Detect which cell encompasses the target text, then output its [X, Y] center coordinate. 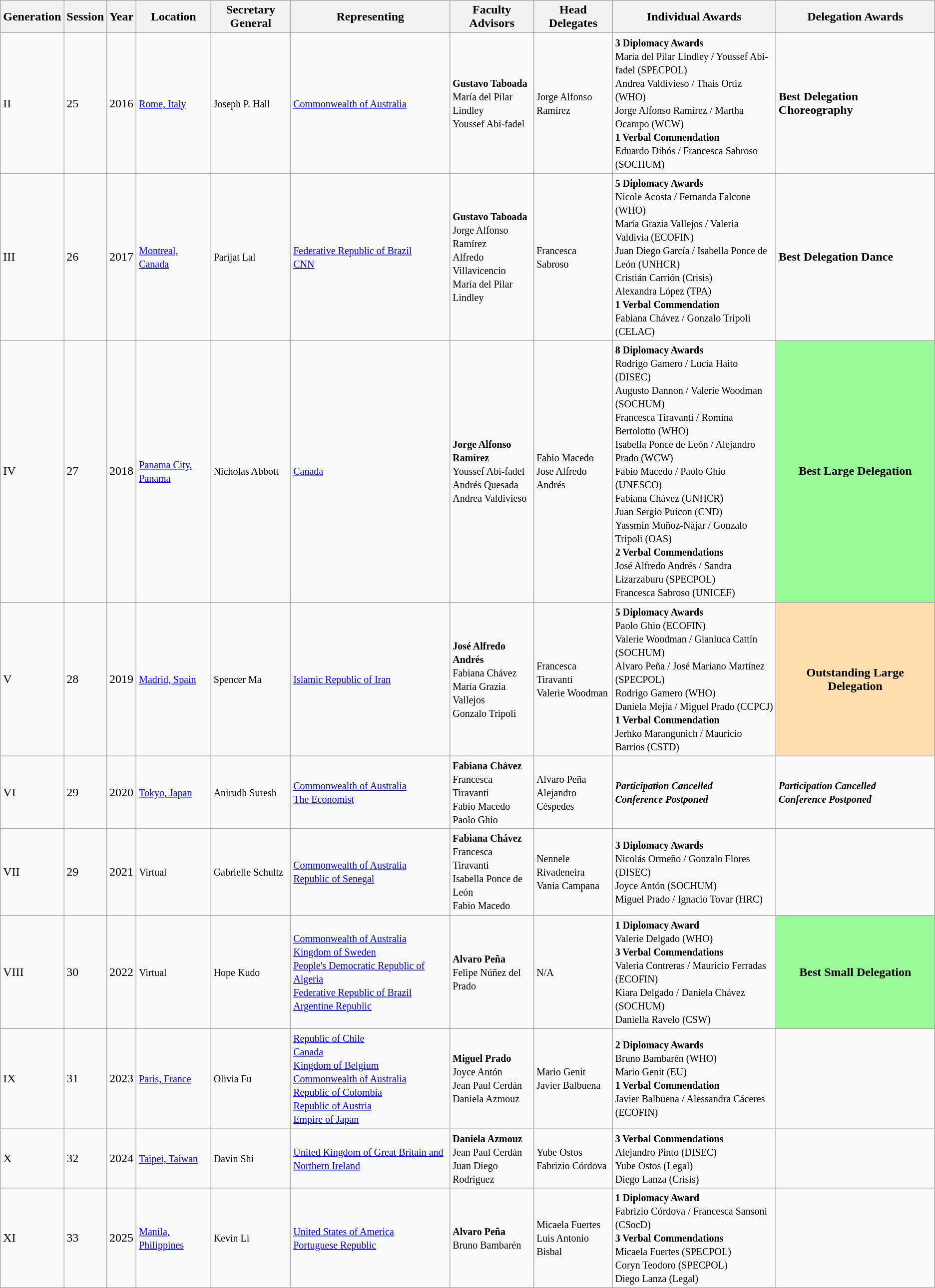
30 [85, 971]
Nicholas Abbott [251, 471]
Francesca Sabroso [573, 257]
2023 [122, 1078]
2024 [122, 1158]
Taipei, Taiwan [174, 1158]
IX [32, 1078]
Fabio MacedoJose Alfredo Andrés [573, 471]
Joseph P. Hall [251, 103]
Nennele RivadeneiraVania Campana [573, 872]
Alvaro PeñaAlejandro Céspedes [573, 792]
Gustavo TaboadaJorge Alfonso RamírezAlfredo VillavicencioMaría del Pilar Lindley [492, 257]
Micaela FuertesLuis Antonio Bisbal [573, 1238]
Secretary General [251, 17]
2017 [122, 257]
Faculty Advisors [492, 17]
Head Delegates [573, 17]
Commonwealth of Australia Kingdom of Sweden People's Democratic Republic of Algeria Federative Republic of Brazil Argentine Republic [371, 971]
2020 [122, 792]
2016 [122, 103]
Miguel PradoJoyce AntónJean Paul CerdánDaniela Azmouz [492, 1078]
Francesca TiravantiValerie Woodman [573, 679]
VII [32, 872]
25 [85, 103]
II [32, 103]
26 [85, 257]
United Kingdom of Great Britain and Northern Ireland [371, 1158]
Jorge Alfonso Ramírez [573, 103]
VI [32, 792]
Commonwealth of Australia Republic of Senegal [371, 872]
32 [85, 1158]
Spencer Ma [251, 679]
Yube OstosFabrizio Córdova [573, 1158]
Anirudh Suresh [251, 792]
José Alfredo AndrésFabiana ChávezMaría Grazia VallejosGonzalo Tripoli [492, 679]
Paris, France [174, 1078]
Rome, Italy [174, 103]
2 Diplomacy AwardsBruno Bambarén (WHO)Mario Genit (EU)1 Verbal CommendationJavier Balbuena / Alessandra Cáceres (ECOFIN) [694, 1078]
N/A [573, 971]
Jorge Alfonso Ramírez Youssef Abi-fadelAndrés QuesadaAndrea Valdivieso [492, 471]
Islamic Republic of Iran [371, 679]
Commonwealth of Australia [371, 103]
Mario GenitJavier Balbuena [573, 1078]
2022 [122, 971]
Manila, Philippines [174, 1238]
33 [85, 1238]
Outstanding Large Delegation [855, 679]
United States of America Portuguese Republic [371, 1238]
Olivia Fu [251, 1078]
VIII [32, 971]
Individual Awards [694, 17]
Gabrielle Schultz [251, 872]
Canada [371, 471]
Alvaro PeñaBruno Bambarén [492, 1238]
Representing [371, 17]
XI [32, 1238]
2019 [122, 679]
Fabiana ChávezFrancesca TiravantiFabio MacedoPaolo Ghio [492, 792]
Delegation Awards [855, 17]
Daniela AzmouzJean Paul CerdánJuan Diego Rodríguez [492, 1158]
Tokyo, Japan [174, 792]
V [32, 679]
Kevin Li [251, 1238]
Generation [32, 17]
Best Delegation Dance [855, 257]
3 Diplomacy AwardsNicolás Ormeño / Gonzalo Flores (DISEC)Joyce Antón (SOCHUM)Miguel Prado / Ignacio Tovar (HRC) [694, 872]
Location [174, 17]
27 [85, 471]
31 [85, 1078]
28 [85, 679]
Fabiana ChávezFrancesca TiravantiIsabella Ponce de LeónFabio Macedo [492, 872]
Federative Republic of Brazil CNN [371, 257]
Montreal, Canada [174, 257]
Year [122, 17]
2021 [122, 872]
Commonwealth of Australia The Economist [371, 792]
2018 [122, 471]
Hope Kudo [251, 971]
Best Large Delegation [855, 471]
Best Delegation Choreography [855, 103]
2025 [122, 1238]
Republic of Chile Canada Kingdom of Belgium Commonwealth of Australia Republic of Colombia Republic of Austria Empire of Japan [371, 1078]
Session [85, 17]
Alvaro PeñaFelipe Núñez del Prado [492, 971]
Davin Shi [251, 1158]
III [32, 257]
Best Small Delegation [855, 971]
Madrid, Spain [174, 679]
3 Verbal CommendationsAlejandro Pinto (DISEC)Yube Ostos (Legal)Diego Lanza (Crisis) [694, 1158]
Gustavo TaboadaMaría del Pilar LindleyYoussef Abi-fadel [492, 103]
IV [32, 471]
Parijat Lal [251, 257]
Panama City, Panama [174, 471]
X [32, 1158]
